Return [X, Y] of the center of cell containing provided text 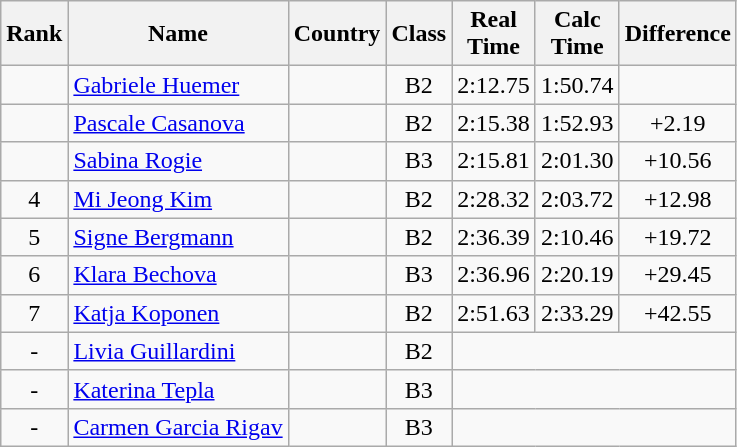
Klara Bechova [178, 275]
2:03.72 [577, 199]
Livia Guillardini [178, 351]
1:52.93 [577, 123]
4 [34, 199]
2:15.81 [494, 161]
2:15.38 [494, 123]
2:33.29 [577, 313]
+19.72 [678, 237]
+42.55 [678, 313]
5 [34, 237]
Country [337, 34]
1:50.74 [577, 85]
Katerina Tepla [178, 389]
2:36.96 [494, 275]
Signe Bergmann [178, 237]
CalcTime [577, 34]
6 [34, 275]
2:12.75 [494, 85]
Katja Koponen [178, 313]
Name [178, 34]
+29.45 [678, 275]
2:20.19 [577, 275]
+10.56 [678, 161]
Pascale Casanova [178, 123]
2:36.39 [494, 237]
Rank [34, 34]
2:28.32 [494, 199]
Sabina Rogie [178, 161]
2:51.63 [494, 313]
7 [34, 313]
2:01.30 [577, 161]
Class [419, 34]
Difference [678, 34]
Carmen Garcia Rigav [178, 427]
+12.98 [678, 199]
Mi Jeong Kim [178, 199]
+2.19 [678, 123]
Gabriele Huemer [178, 85]
2:10.46 [577, 237]
RealTime [494, 34]
